Scan for the cell matching the given text and deliver its [X, Y] coordinate at center. 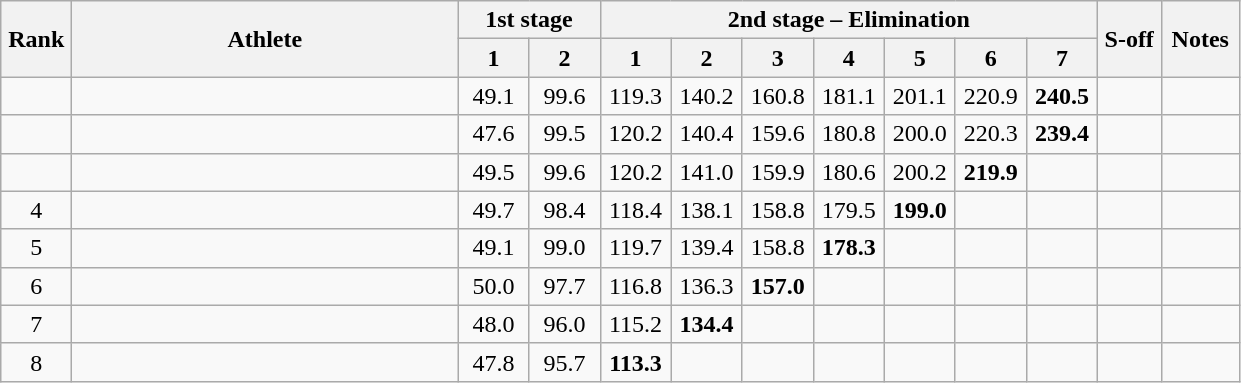
118.4 [636, 210]
141.0 [706, 172]
113.3 [636, 362]
50.0 [494, 286]
1st stage [529, 20]
220.3 [990, 134]
119.3 [636, 96]
99.0 [564, 248]
136.3 [706, 286]
Notes [1200, 39]
180.6 [848, 172]
201.1 [920, 96]
140.4 [706, 134]
200.2 [920, 172]
181.1 [848, 96]
96.0 [564, 324]
S-off [1129, 39]
138.1 [706, 210]
97.7 [564, 286]
178.3 [848, 248]
Athlete [265, 39]
220.9 [990, 96]
115.2 [636, 324]
98.4 [564, 210]
240.5 [1062, 96]
3 [778, 58]
160.8 [778, 96]
159.9 [778, 172]
139.4 [706, 248]
180.8 [848, 134]
219.9 [990, 172]
47.6 [494, 134]
95.7 [564, 362]
179.5 [848, 210]
49.7 [494, 210]
Rank [36, 39]
199.0 [920, 210]
116.8 [636, 286]
239.4 [1062, 134]
119.7 [636, 248]
47.8 [494, 362]
2nd stage – Elimination [848, 20]
157.0 [778, 286]
134.4 [706, 324]
48.0 [494, 324]
49.5 [494, 172]
200.0 [920, 134]
99.5 [564, 134]
159.6 [778, 134]
140.2 [706, 96]
8 [36, 362]
